Find where the given text appears and provide that cell's center as (x, y) coordinate. 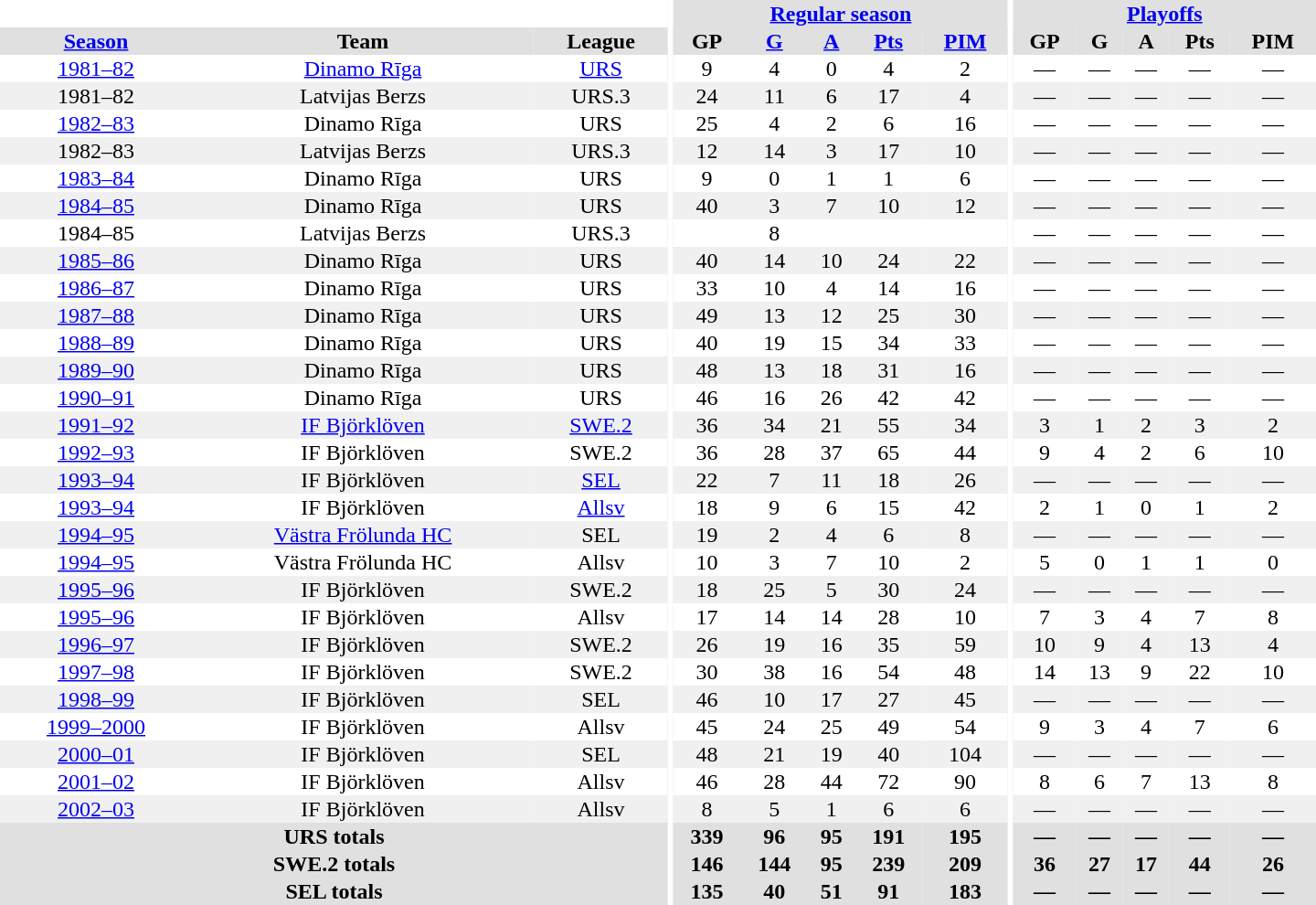
1999–2000 (96, 727)
31 (888, 370)
SEL totals (334, 891)
2001–02 (96, 782)
1983–84 (96, 178)
37 (832, 452)
135 (707, 891)
35 (888, 644)
1989–90 (96, 370)
183 (965, 891)
2002–03 (96, 809)
SWE.2 totals (334, 864)
191 (888, 836)
1985–86 (96, 261)
Playoffs (1164, 14)
72 (888, 782)
146 (707, 864)
195 (965, 836)
League (601, 41)
91 (888, 891)
104 (965, 754)
51 (832, 891)
96 (774, 836)
1991–92 (96, 425)
55 (888, 425)
Team (363, 41)
1992–93 (96, 452)
90 (965, 782)
1998–99 (96, 699)
239 (888, 864)
339 (707, 836)
1988–89 (96, 343)
1987–88 (96, 315)
144 (774, 864)
1986–87 (96, 288)
2000–01 (96, 754)
Season (96, 41)
59 (965, 644)
URS totals (334, 836)
65 (888, 452)
Regular season (841, 14)
1990–91 (96, 398)
209 (965, 864)
38 (774, 672)
1996–97 (96, 644)
1997–98 (96, 672)
